Scan for the cell matching the given text and deliver its [X, Y] coordinate at center. 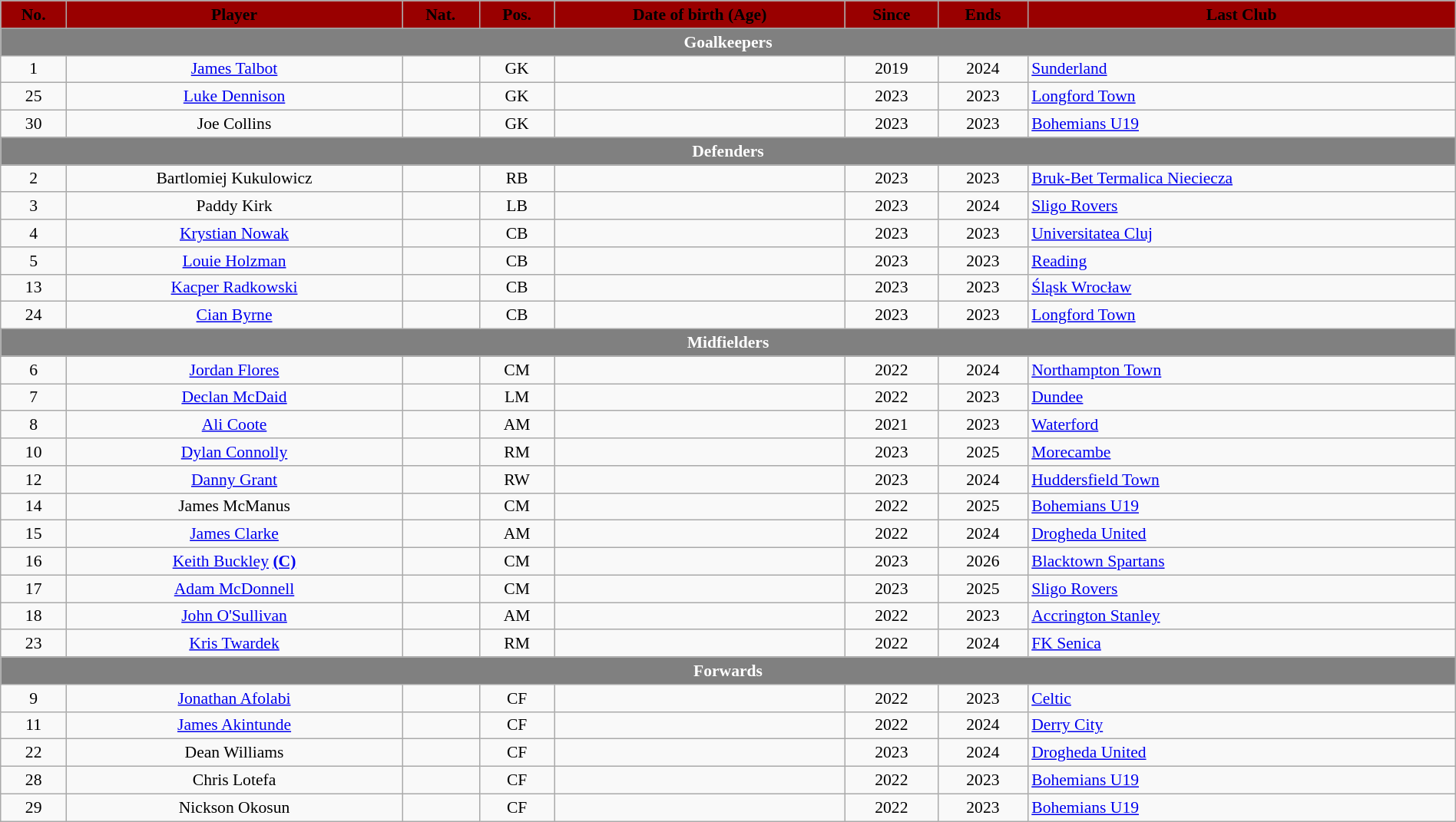
23 [34, 644]
25 [34, 97]
Nickson Okosun [235, 807]
Bruk-Bet Termalica Nieciecza [1241, 179]
Huddersfield Town [1241, 480]
Chris Lotefa [235, 781]
14 [34, 507]
Sunderland [1241, 69]
Last Club [1241, 15]
5 [34, 261]
Reading [1241, 261]
8 [34, 425]
22 [34, 753]
Śląsk Wrocław [1241, 288]
6 [34, 370]
28 [34, 781]
James Talbot [235, 69]
Player [235, 15]
16 [34, 562]
James McManus [235, 507]
Accrington Stanley [1241, 616]
Keith Buckley (C) [235, 562]
FK Senica [1241, 644]
Joe Collins [235, 124]
24 [34, 315]
Declan McDaid [235, 398]
29 [34, 807]
Nat. [441, 15]
12 [34, 480]
Adam McDonnell [235, 589]
3 [34, 206]
10 [34, 452]
John O'Sullivan [235, 616]
Louie Holzman [235, 261]
Cian Byrne [235, 315]
Dylan Connolly [235, 452]
Universitatea Cluj [1241, 233]
Ali Coote [235, 425]
1 [34, 69]
Dundee [1241, 398]
15 [34, 534]
Dean Williams [235, 753]
11 [34, 725]
Forwards [728, 671]
Pos. [517, 15]
Defenders [728, 151]
Bartlomiej Kukulowicz [235, 179]
Kris Twardek [235, 644]
Paddy Kirk [235, 206]
2019 [891, 69]
James Akintunde [235, 725]
Celtic [1241, 698]
Waterford [1241, 425]
Morecambe [1241, 452]
Krystian Nowak [235, 233]
9 [34, 698]
RB [517, 179]
Luke Dennison [235, 97]
4 [34, 233]
2 [34, 179]
17 [34, 589]
Kacper Radkowski [235, 288]
Since [891, 15]
2021 [891, 425]
RW [517, 480]
Midfielders [728, 343]
LM [517, 398]
7 [34, 398]
Jonathan Afolabi [235, 698]
Northampton Town [1241, 370]
Danny Grant [235, 480]
Date of birth (Age) [700, 15]
Derry City [1241, 725]
18 [34, 616]
13 [34, 288]
2026 [983, 562]
30 [34, 124]
LB [517, 206]
Blacktown Spartans [1241, 562]
James Clarke [235, 534]
Ends [983, 15]
No. [34, 15]
Jordan Flores [235, 370]
Goalkeepers [728, 42]
